For the text-containing cell, return its midpoint in (x, y) coordinate format. 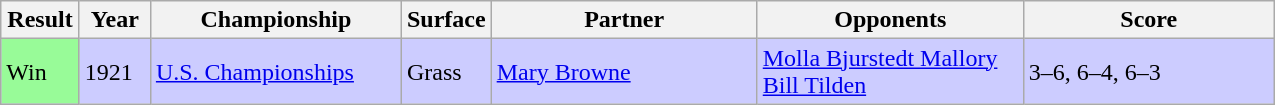
Molla Bjurstedt Mallory Bill Tilden (890, 72)
Score (1148, 20)
Grass (446, 72)
Surface (446, 20)
Championship (276, 20)
3–6, 6–4, 6–3 (1148, 72)
Opponents (890, 20)
Mary Browne (624, 72)
U.S. Championships (276, 72)
1921 (114, 72)
Result (40, 20)
Year (114, 20)
Win (40, 72)
Partner (624, 20)
